Output the (x, y) coordinate of the center of the cell containing the given text.  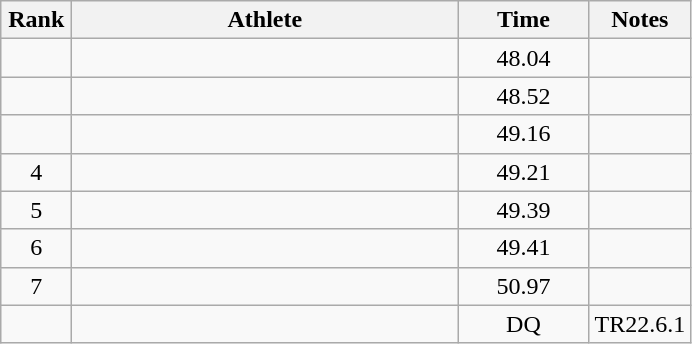
Athlete (265, 20)
49.21 (524, 172)
Notes (640, 20)
Rank (36, 20)
49.41 (524, 248)
6 (36, 248)
4 (36, 172)
49.16 (524, 134)
50.97 (524, 286)
5 (36, 210)
TR22.6.1 (640, 324)
48.04 (524, 58)
7 (36, 286)
48.52 (524, 96)
Time (524, 20)
49.39 (524, 210)
DQ (524, 324)
